Return the [X, Y] coordinate for the center point of the cell that contains the specified text.  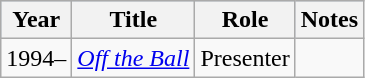
Presenter [245, 58]
Off the Ball [134, 58]
Role [245, 20]
Year [36, 20]
1994– [36, 58]
Title [134, 20]
Notes [329, 20]
